Extract the (x, y) coordinate from the center of the cell holding the provided text.  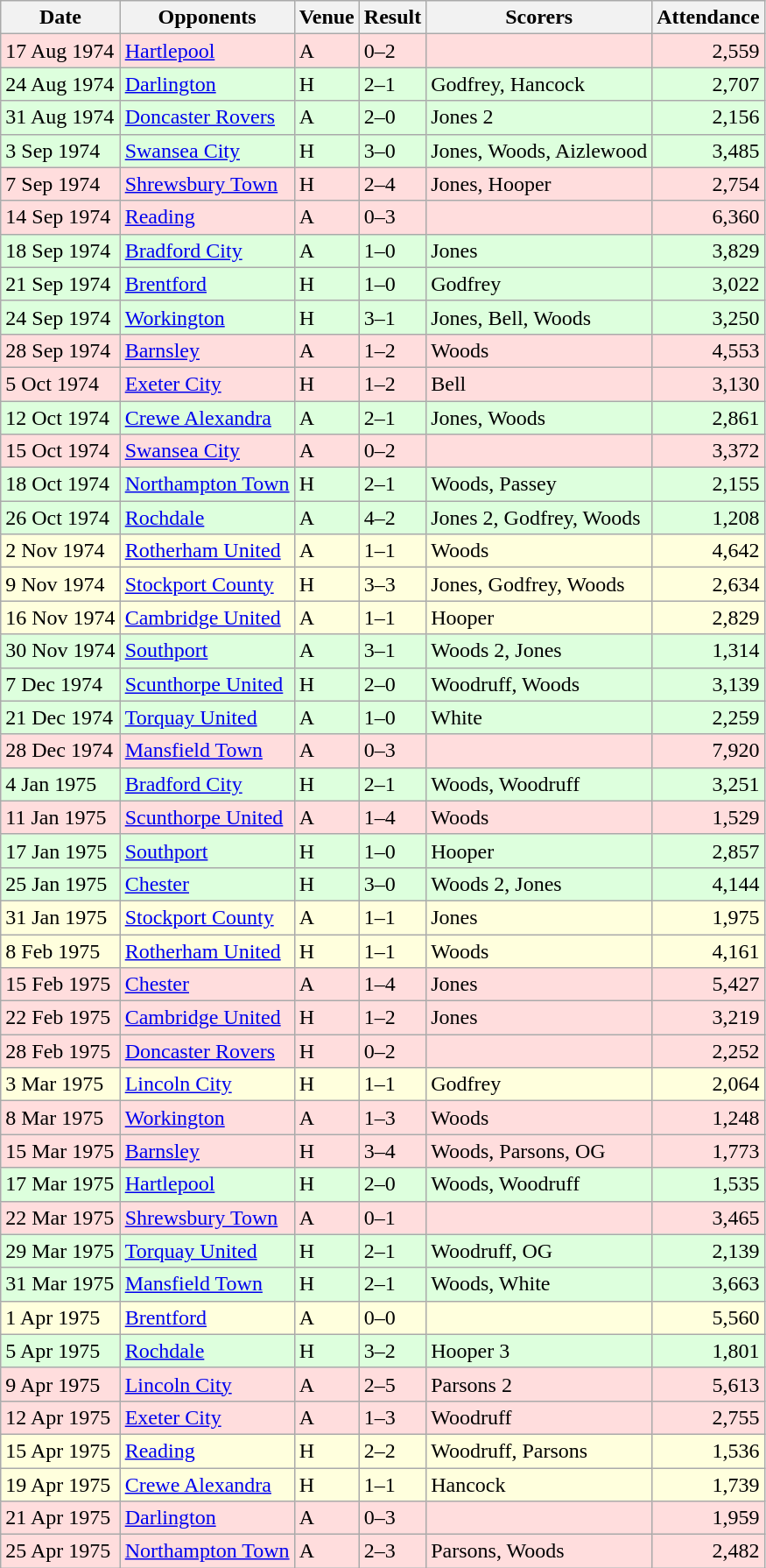
1,975 (708, 917)
2,857 (708, 851)
15 Apr 1975 (60, 1451)
3,139 (708, 684)
Woods, White (539, 1284)
5 Apr 1975 (60, 1351)
1,959 (708, 1518)
3–4 (392, 1151)
1,314 (708, 651)
Woodruff (539, 1417)
5 Oct 1974 (60, 384)
4,553 (708, 350)
3,251 (708, 784)
2,139 (708, 1251)
3,372 (708, 451)
3 Mar 1975 (60, 1084)
2,559 (708, 51)
22 Mar 1975 (60, 1218)
8 Feb 1975 (60, 950)
2,252 (708, 1051)
1,535 (708, 1184)
Date (60, 18)
3,485 (708, 151)
3,130 (708, 384)
14 Sep 1974 (60, 217)
9 Nov 1974 (60, 584)
Jones, Hooper (539, 184)
3,022 (708, 284)
Jones 2, Godfrey, Woods (539, 518)
31 Aug 1974 (60, 117)
24 Sep 1974 (60, 317)
1,529 (708, 817)
2,156 (708, 117)
Woods, Passey (539, 484)
30 Nov 1974 (60, 651)
17 Mar 1975 (60, 1184)
Opponents (207, 18)
2–4 (392, 184)
1,773 (708, 1151)
25 Apr 1975 (60, 1551)
Woods, Parsons, OG (539, 1151)
Woodruff, OG (539, 1251)
28 Feb 1975 (60, 1051)
0–0 (392, 1317)
1,536 (708, 1451)
29 Mar 1975 (60, 1251)
2–5 (392, 1384)
12 Oct 1974 (60, 418)
2,829 (708, 618)
Scorers (539, 18)
Jones, Bell, Woods (539, 317)
4 Jan 1975 (60, 784)
31 Mar 1975 (60, 1284)
2,754 (708, 184)
Attendance (708, 18)
12 Apr 1975 (60, 1417)
5,613 (708, 1384)
3–2 (392, 1351)
2–3 (392, 1551)
6,360 (708, 217)
1 Apr 1975 (60, 1317)
16 Nov 1974 (60, 618)
8 Mar 1975 (60, 1118)
7 Sep 1974 (60, 184)
3,663 (708, 1284)
15 Oct 1974 (60, 451)
3,829 (708, 251)
2 Nov 1974 (60, 551)
3,465 (708, 1218)
Parsons, Woods (539, 1551)
0–1 (392, 1218)
22 Feb 1975 (60, 1018)
7 Dec 1974 (60, 684)
11 Jan 1975 (60, 817)
1,248 (708, 1118)
21 Sep 1974 (60, 284)
17 Aug 1974 (60, 51)
9 Apr 1975 (60, 1384)
2,155 (708, 484)
5,560 (708, 1317)
21 Dec 1974 (60, 717)
White (539, 717)
3–3 (392, 584)
Hancock (539, 1485)
1,208 (708, 518)
25 Jan 1975 (60, 884)
Venue (327, 18)
Bell (539, 384)
17 Jan 1975 (60, 851)
Woodruff, Parsons (539, 1451)
1,801 (708, 1351)
21 Apr 1975 (60, 1518)
3 Sep 1974 (60, 151)
15 Mar 1975 (60, 1151)
Godfrey, Hancock (539, 84)
19 Apr 1975 (60, 1485)
Jones 2 (539, 117)
26 Oct 1974 (60, 518)
Jones, Woods (539, 418)
4,144 (708, 884)
28 Sep 1974 (60, 350)
Hooper 3 (539, 1351)
Result (392, 18)
31 Jan 1975 (60, 917)
4,642 (708, 551)
5,427 (708, 985)
2–2 (392, 1451)
4,161 (708, 950)
1,739 (708, 1485)
24 Aug 1974 (60, 84)
28 Dec 1974 (60, 751)
4–2 (392, 518)
2,064 (708, 1084)
2,755 (708, 1417)
2,707 (708, 84)
Jones, Woods, Aizlewood (539, 151)
2,259 (708, 717)
3,219 (708, 1018)
Woodruff, Woods (539, 684)
2,482 (708, 1551)
2,634 (708, 584)
15 Feb 1975 (60, 985)
7,920 (708, 751)
Parsons 2 (539, 1384)
Jones, Godfrey, Woods (539, 584)
3,250 (708, 317)
18 Sep 1974 (60, 251)
18 Oct 1974 (60, 484)
2,861 (708, 418)
